From the cell containing the given text, extract its center point as (X, Y) coordinate. 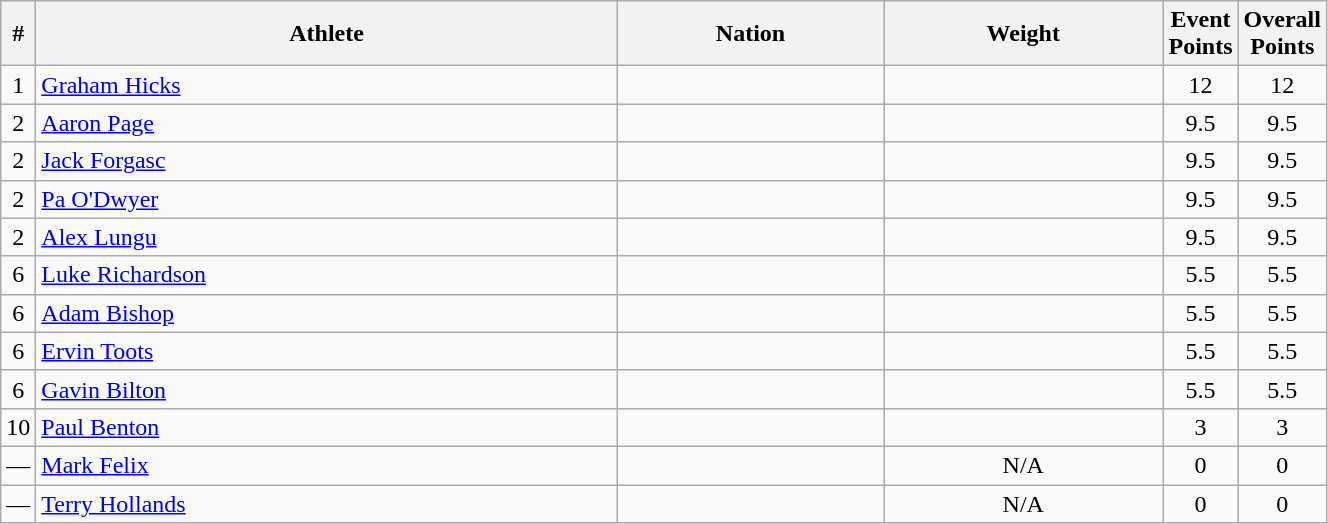
Pa O'Dwyer (327, 199)
Weight (1024, 34)
Alex Lungu (327, 237)
Event Points (1200, 34)
Gavin Bilton (327, 389)
Luke Richardson (327, 275)
Terry Hollands (327, 503)
Ervin Toots (327, 351)
Aaron Page (327, 123)
Adam Bishop (327, 313)
Graham Hicks (327, 85)
Mark Felix (327, 465)
10 (18, 427)
Overall Points (1282, 34)
Jack Forgasc (327, 161)
Paul Benton (327, 427)
# (18, 34)
Nation (750, 34)
1 (18, 85)
Athlete (327, 34)
